Return [x, y] of the center of cell containing provided text 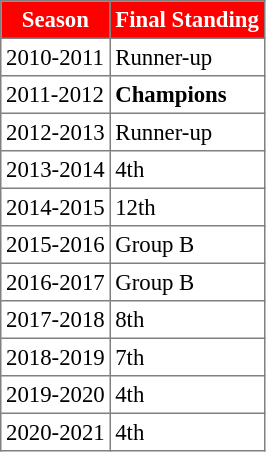
12th [187, 207]
2012-2013 [56, 132]
2020-2021 [56, 432]
2019-2020 [56, 395]
Season [56, 20]
8th [187, 320]
2014-2015 [56, 207]
7th [187, 357]
2017-2018 [56, 320]
2018-2019 [56, 357]
2016-2017 [56, 282]
2015-2016 [56, 245]
Champions [187, 95]
2013-2014 [56, 170]
2010-2011 [56, 57]
Final Standing [187, 20]
2011-2012 [56, 95]
